Detect which cell encompasses the target text, then output its [X, Y] center coordinate. 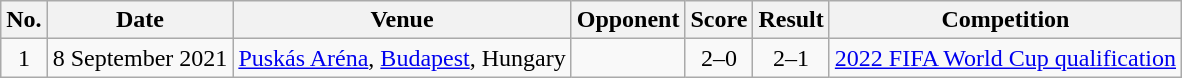
Puskás Aréna, Budapest, Hungary [402, 58]
1 [24, 58]
Venue [402, 20]
Competition [1005, 20]
No. [24, 20]
2022 FIFA World Cup qualification [1005, 58]
Opponent [628, 20]
2–0 [719, 58]
Date [140, 20]
2–1 [791, 58]
Result [791, 20]
Score [719, 20]
8 September 2021 [140, 58]
